From the cell containing the given text, extract its center point as [x, y] coordinate. 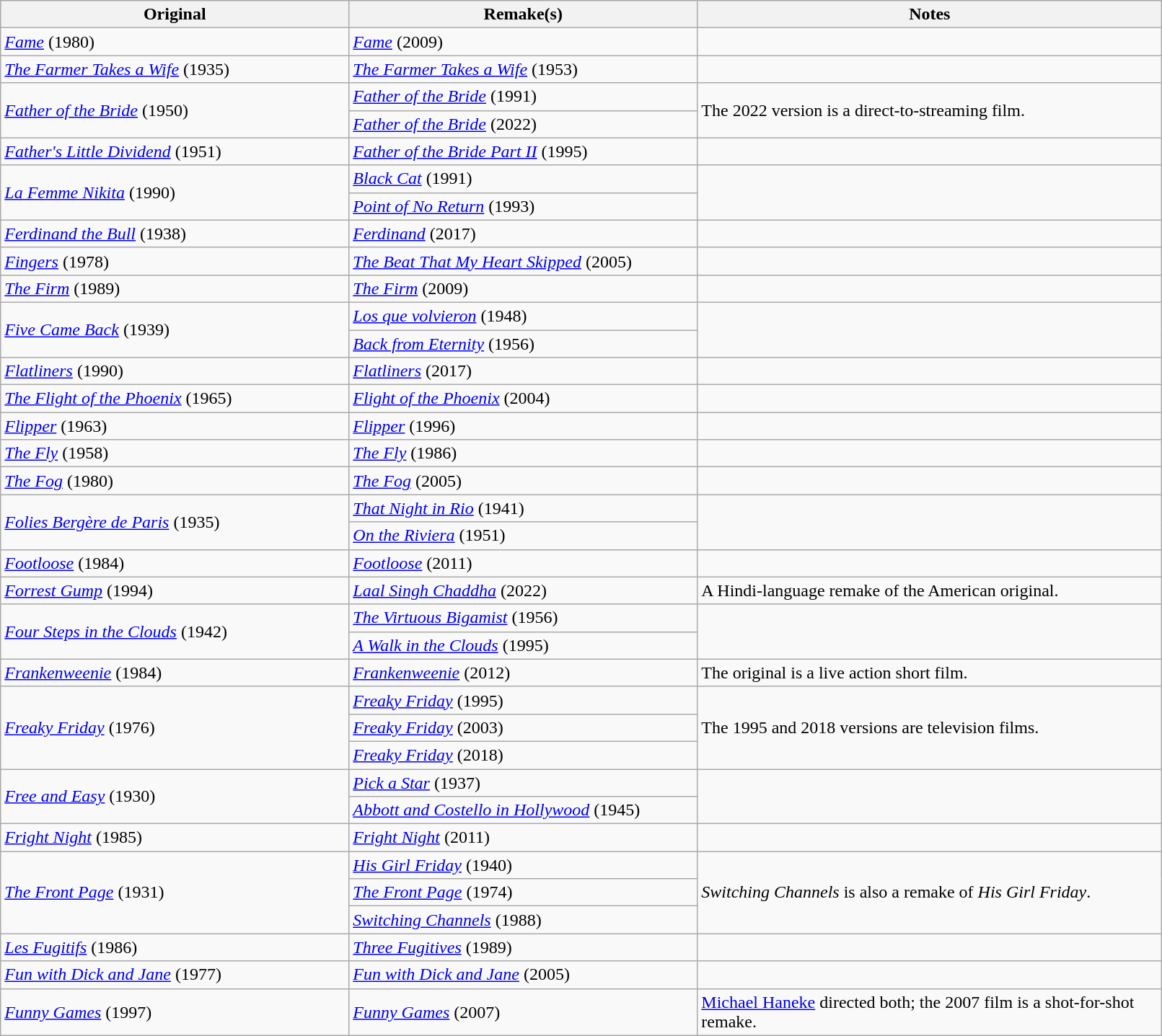
Fun with Dick and Jane (1977) [175, 975]
The 1995 and 2018 versions are television films. [930, 727]
Remake(s) [524, 14]
Abbott and Costello in Hollywood (1945) [524, 810]
Laal Singh Chaddha (2022) [524, 590]
The Fly (1958) [175, 453]
The Farmer Takes a Wife (1953) [524, 69]
Michael Haneke directed both; the 2007 film is a shot-for-shot remake. [930, 1012]
The Farmer Takes a Wife (1935) [175, 69]
The Front Page (1931) [175, 893]
Father of the Bride (1950) [175, 110]
Five Came Back (1939) [175, 329]
Father of the Bride (1991) [524, 97]
Frankenweenie (1984) [175, 673]
The Virtuous Bigamist (1956) [524, 618]
Pick a Star (1937) [524, 782]
Original [175, 14]
Fame (2009) [524, 42]
Funny Games (1997) [175, 1012]
Father of the Bride Part II (1995) [524, 151]
Ferdinand (2017) [524, 234]
Freaky Friday (1995) [524, 700]
Father of the Bride (2022) [524, 124]
The Front Page (1974) [524, 893]
Fame (1980) [175, 42]
The Fly (1986) [524, 453]
The Fog (2005) [524, 481]
Footloose (1984) [175, 563]
Fright Night (2011) [524, 838]
Flight of the Phoenix (2004) [524, 399]
Notes [930, 14]
That Night in Rio (1941) [524, 508]
Fun with Dick and Jane (2005) [524, 975]
Fright Night (1985) [175, 838]
Switching Channels is also a remake of His Girl Friday. [930, 893]
Three Fugitives (1989) [524, 947]
Ferdinand the Bull (1938) [175, 234]
The original is a live action short film. [930, 673]
Four Steps in the Clouds (1942) [175, 632]
Point of No Return (1993) [524, 206]
The Firm (2009) [524, 288]
Flipper (1996) [524, 426]
Forrest Gump (1994) [175, 590]
The Firm (1989) [175, 288]
Funny Games (2007) [524, 1012]
Father's Little Dividend (1951) [175, 151]
Los que volvieron (1948) [524, 316]
Frankenweenie (2012) [524, 673]
The Flight of the Phoenix (1965) [175, 399]
Switching Channels (1988) [524, 920]
Black Cat (1991) [524, 179]
Free and Easy (1930) [175, 796]
The Fog (1980) [175, 481]
Les Fugitifs (1986) [175, 947]
The 2022 version is a direct-to-streaming film. [930, 110]
On the Riviera (1951) [524, 536]
Flatliners (2017) [524, 371]
Freaky Friday (1976) [175, 727]
La Femme Nikita (1990) [175, 192]
Freaky Friday (2003) [524, 727]
The Beat That My Heart Skipped (2005) [524, 261]
Footloose (2011) [524, 563]
Back from Eternity (1956) [524, 344]
A Hindi-language remake of the American original. [930, 590]
His Girl Friday (1940) [524, 865]
Flipper (1963) [175, 426]
A Walk in the Clouds (1995) [524, 645]
Folies Bergère de Paris (1935) [175, 522]
Flatliners (1990) [175, 371]
Freaky Friday (2018) [524, 755]
Fingers (1978) [175, 261]
